Determine the (X, Y) coordinate at the center of the cell enclosing the given text.  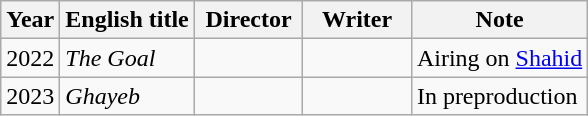
Year (30, 20)
The Goal (127, 58)
In preproduction (499, 96)
Note (499, 20)
Ghayeb (127, 96)
Writer (358, 20)
Director (248, 20)
2023 (30, 96)
2022 (30, 58)
Airing on Shahid (499, 58)
English title (127, 20)
